Detect which cell encompasses the target text, then output its [X, Y] center coordinate. 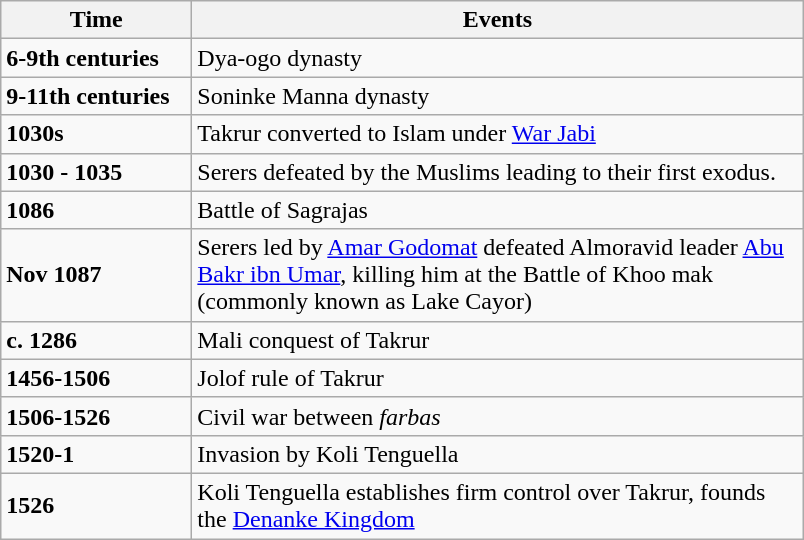
Dya-ogo dynasty [498, 58]
Nov 1087 [96, 275]
6-9th centuries [96, 58]
Serers led by Amar Godomat defeated Almoravid leader Abu Bakr ibn Umar, killing him at the Battle of Khoo mak (commonly known as Lake Cayor) [498, 275]
Battle of Sagrajas [498, 210]
1030 - 1035 [96, 172]
Jolof rule of Takrur [498, 378]
Events [498, 20]
9-11th centuries [96, 96]
Mali conquest of Takrur [498, 340]
1030s [96, 134]
Soninke Manna dynasty [498, 96]
c. 1286 [96, 340]
Koli Tenguella establishes firm control over Takrur, founds the Denanke Kingdom [498, 506]
1086 [96, 210]
Civil war between farbas [498, 416]
1506-1526 [96, 416]
Invasion by Koli Tenguella [498, 454]
1456-1506 [96, 378]
Time [96, 20]
1520-1 [96, 454]
1526 [96, 506]
Takrur converted to Islam under War Jabi [498, 134]
Serers defeated by the Muslims leading to their first exodus. [498, 172]
